Provide the (x, y) coordinate of the cell's center where the given text is located.  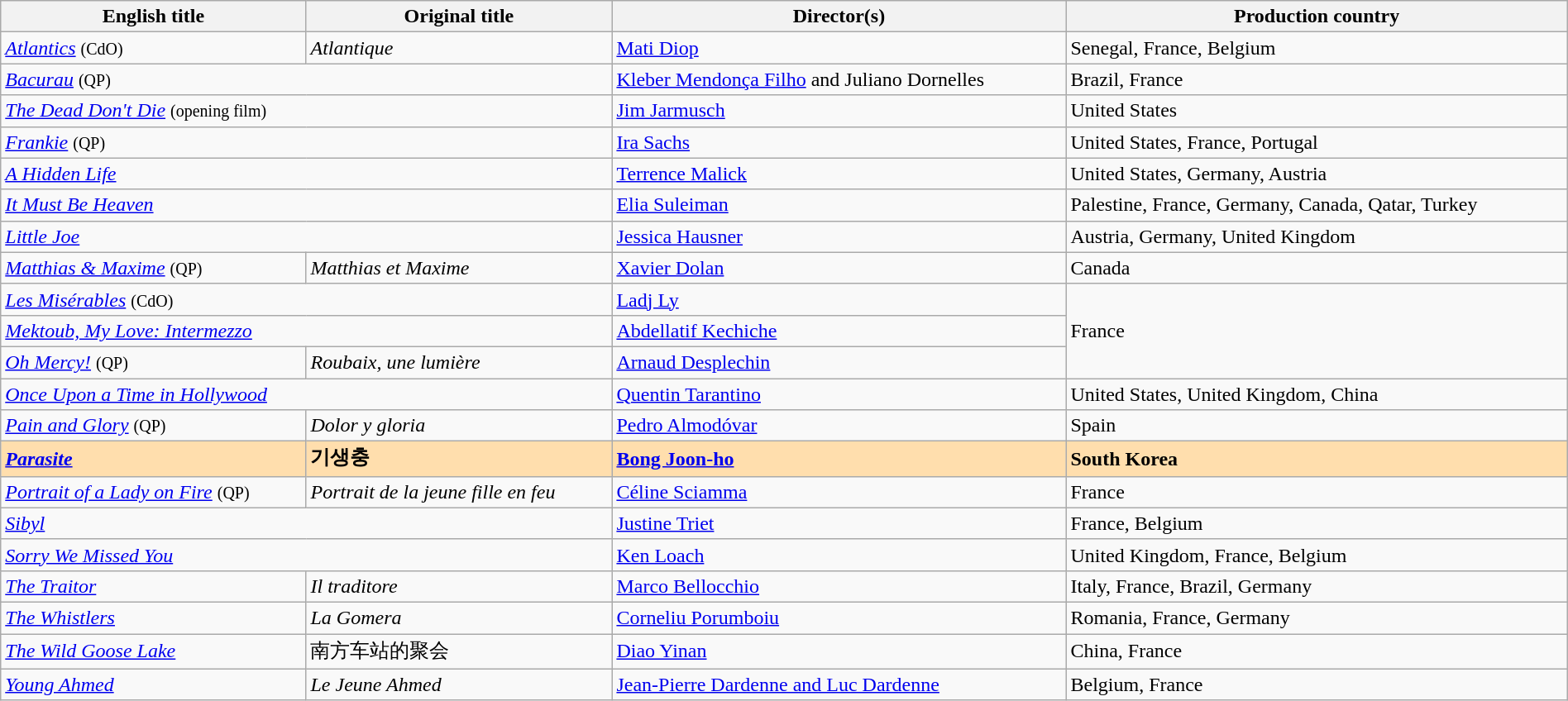
Senegal, France, Belgium (1317, 48)
United Kingdom, France, Belgium (1317, 555)
Roubaix, une lumière (459, 362)
Romania, France, Germany (1317, 618)
Jim Jarmusch (839, 111)
Kleber Mendonça Filho and Juliano Dornelles (839, 79)
Production country (1317, 17)
Xavier Dolan (839, 268)
Bacurau (QP) (306, 79)
Young Ahmed (154, 684)
South Korea (1317, 460)
Pain and Glory (QP) (154, 426)
Marco Bellocchio (839, 586)
Jean-Pierre Dardenne and Luc Dardenne (839, 684)
United States, Germany, Austria (1317, 174)
Sorry We Missed You (306, 555)
Portrait de la jeune fille en feu (459, 492)
English title (154, 17)
Ira Sachs (839, 142)
Italy, France, Brazil, Germany (1317, 586)
Quentin Tarantino (839, 394)
Once Upon a Time in Hollywood (306, 394)
Corneliu Porumboiu (839, 618)
Bong Joon-ho (839, 460)
Austria, Germany, United Kingdom (1317, 236)
Mati Diop (839, 48)
Atlantique (459, 48)
Diao Yinan (839, 651)
Ken Loach (839, 555)
Abdellatif Kechiche (839, 331)
Sibyl (306, 523)
Les Misérables (CdO) (306, 299)
Portrait of a Lady on Fire (QP) (154, 492)
Brazil, France (1317, 79)
United States (1317, 111)
Il traditore (459, 586)
China, France (1317, 651)
Little Joe (306, 236)
The Traitor (154, 586)
Atlantics (CdO) (154, 48)
Mektoub, My Love: Intermezzo (306, 331)
The Wild Goose Lake (154, 651)
France, Belgium (1317, 523)
Elia Suleiman (839, 205)
Pedro Almodóvar (839, 426)
Matthias & Maxime (QP) (154, 268)
Canada (1317, 268)
The Dead Don't Die (opening film) (306, 111)
La Gomera (459, 618)
It Must Be Heaven (306, 205)
Ladj Ly (839, 299)
Céline Sciamma (839, 492)
Le Jeune Ahmed (459, 684)
Justine Triet (839, 523)
Arnaud Desplechin (839, 362)
Oh Mercy! (QP) (154, 362)
Spain (1317, 426)
Belgium, France (1317, 684)
Frankie (QP) (306, 142)
南方车站的聚会 (459, 651)
A Hidden Life (306, 174)
Terrence Malick (839, 174)
The Whistlers (154, 618)
Dolor y gloria (459, 426)
Jessica Hausner (839, 236)
Director(s) (839, 17)
United States, France, Portugal (1317, 142)
기생충 (459, 460)
United States, United Kingdom, China (1317, 394)
Matthias et Maxime (459, 268)
Palestine, France, Germany, Canada, Qatar, Turkey (1317, 205)
Original title (459, 17)
Parasite (154, 460)
